Find where the given text appears and provide that cell's center as [X, Y] coordinate. 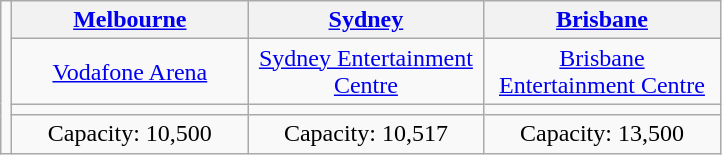
Sydney [366, 20]
Brisbane [602, 20]
Capacity: 10,517 [366, 134]
Vodafone Arena [130, 72]
Brisbane Entertainment Centre [602, 72]
Capacity: 13,500 [602, 134]
Capacity: 10,500 [130, 134]
Sydney Entertainment Centre [366, 72]
Melbourne [130, 20]
